Output the (x, y) coordinate of the center of the cell containing the given text.  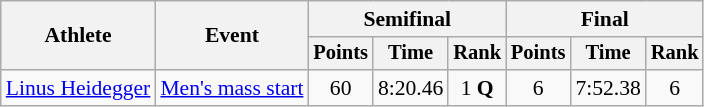
Athlete (78, 36)
7:52.38 (608, 88)
Men's mass start (232, 88)
60 (340, 88)
Semifinal (406, 19)
Linus Heidegger (78, 88)
Final (604, 19)
8:20.46 (410, 88)
Event (232, 36)
1 Q (477, 88)
